Locate the cell with the specified text and output its (x, y) center coordinate. 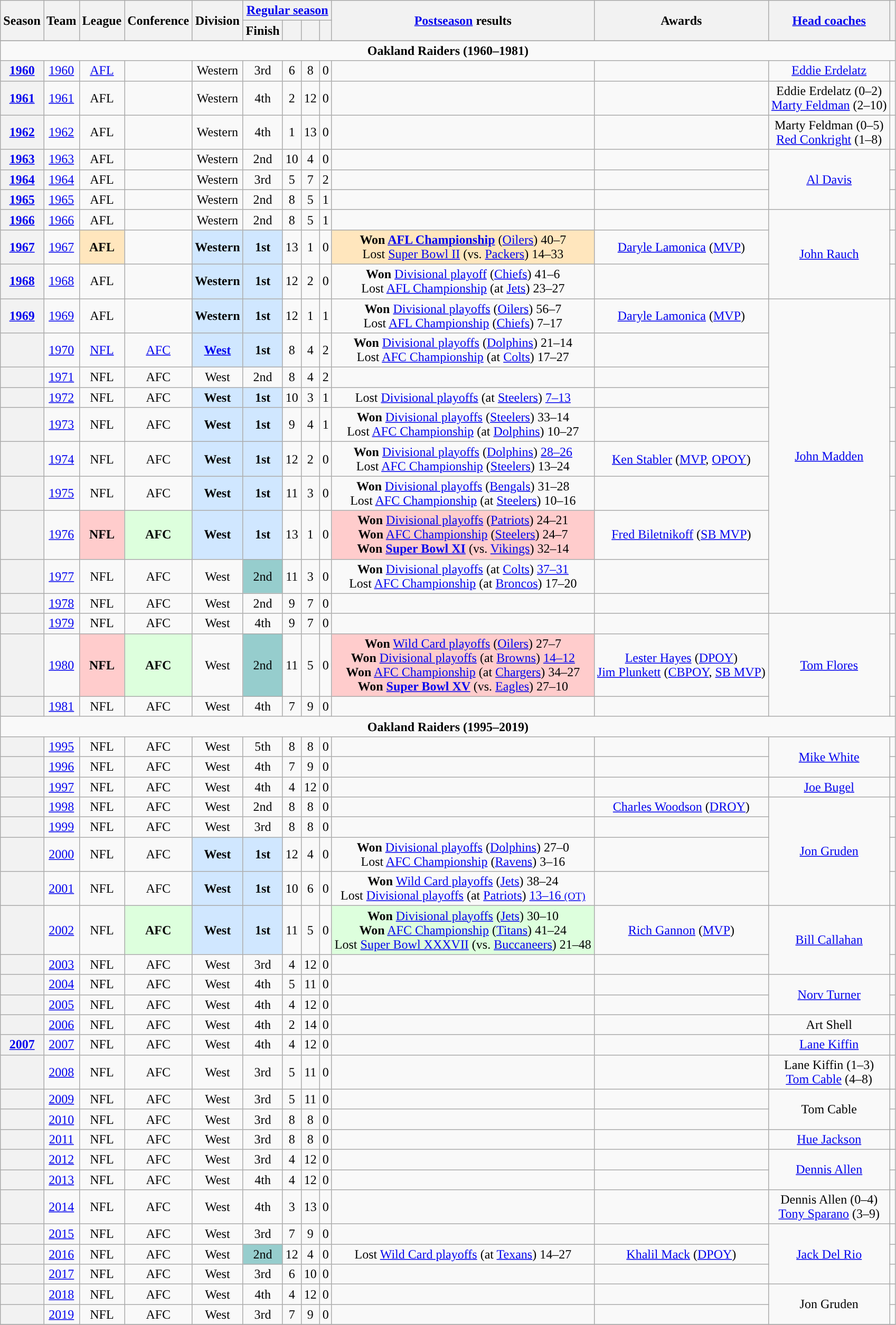
2011 (61, 1139)
1974 (61, 459)
Won Divisional playoffs (at Colts) 37–31 Lost AFC Championship (at Broncos) 17–20 (463, 576)
Charles Woodson (DROY) (681, 807)
2009 (61, 1099)
Dennis Allen (0–4) Tony Sparano (3–9) (829, 1207)
2001 (61, 889)
1998 (61, 807)
1970 (61, 351)
Lost Wild Card playoffs (at Texans) 14–27 (463, 1254)
Conference (158, 21)
Won Divisional playoffs (Dolphins) 21–14Lost AFC Championship (at Colts) 17–27 (463, 351)
Rich Gannon (MVP) (681, 930)
1995 (61, 746)
Postseason results (463, 21)
Al Davis (829, 179)
Fred Biletnikoff (SB MVP) (681, 535)
Won Divisional playoff (Chiefs) 41–6Lost AFL Championship (at Jets) 23–27 (463, 281)
2017 (61, 1274)
1980 (61, 665)
Finish (263, 31)
Lost Divisional playoffs (at Steelers) 7–13 (463, 397)
Lane Kiffin (1–3) Tom Cable (4–8) (829, 1072)
Season (22, 21)
2016 (61, 1254)
Dennis Allen (829, 1169)
2014 (61, 1207)
Art Shell (829, 1025)
Won Divisional playoffs (Steelers) 33–14Lost AFC Championship (at Dolphins) 10–27 (463, 424)
Lester Hayes (DPOY)Jim Plunkett (CBPOY, SB MVP) (681, 665)
1981 (61, 706)
Head coaches (829, 21)
1972 (61, 397)
1975 (61, 493)
2015 (61, 1234)
1973 (61, 424)
Ken Stabler (MVP, OPOY) (681, 459)
2006 (61, 1025)
14 (310, 1025)
2008 (61, 1072)
Lane Kiffin (829, 1045)
Won AFL Championship (Oilers) 40–7Lost Super Bowl II (vs. Packers) 14–33 (463, 247)
1996 (61, 766)
Hue Jackson (829, 1139)
Tom Cable (829, 1109)
1978 (61, 603)
1979 (61, 623)
2005 (61, 1005)
5th (263, 746)
2013 (61, 1180)
Eddie Erdelatz (829, 71)
Bill Callahan (829, 940)
1976 (61, 535)
2012 (61, 1159)
Won Divisional playoffs (Jets) 30–10Won AFC Championship (Titans) 41–24Lost Super Bowl XXXVII (vs. Buccaneers) 21–48 (463, 930)
2000 (61, 854)
Regular season (287, 11)
Won Divisional playoffs (Dolphins) 27–0Lost AFC Championship (Ravens) 3–16 (463, 854)
Won Divisional playoffs (Bengals) 31–28Lost AFC Championship (at Steelers) 10–16 (463, 493)
League (102, 21)
Tom Flores (829, 665)
Team (61, 21)
Won Divisional playoffs (Oilers) 56–7Lost AFL Championship (Chiefs) 7–17 (463, 316)
2018 (61, 1294)
Oakland Raiders (1995–2019) (448, 726)
2019 (61, 1314)
Jack Del Rio (829, 1254)
2004 (61, 985)
Norv Turner (829, 995)
Oakland Raiders (1960–1981) (448, 51)
Awards (681, 21)
Won Divisional playoffs (Patriots) 24–21Won AFC Championship (Steelers) 24–7Won Super Bowl XI (vs. Vikings) 32–14 (463, 535)
1999 (61, 827)
Division (218, 21)
Joe Bugel (829, 787)
John Madden (829, 456)
1971 (61, 377)
1977 (61, 576)
Eddie Erdelatz (0–2)Marty Feldman (2–10) (829, 98)
2003 (61, 964)
1997 (61, 787)
Marty Feldman (0–5)Red Conkright (1–8) (829, 132)
John Rauch (829, 254)
Won Wild Card playoffs (Jets) 38–24Lost Divisional playoffs (at Patriots) 13–16 (OT) (463, 889)
2002 (61, 930)
2010 (61, 1119)
Mike White (829, 756)
Khalil Mack (DPOY) (681, 1254)
Won Divisional playoffs (Dolphins) 28–26Lost AFC Championship (Steelers) 13–24 (463, 459)
